Return [x, y] of the center of cell containing provided text 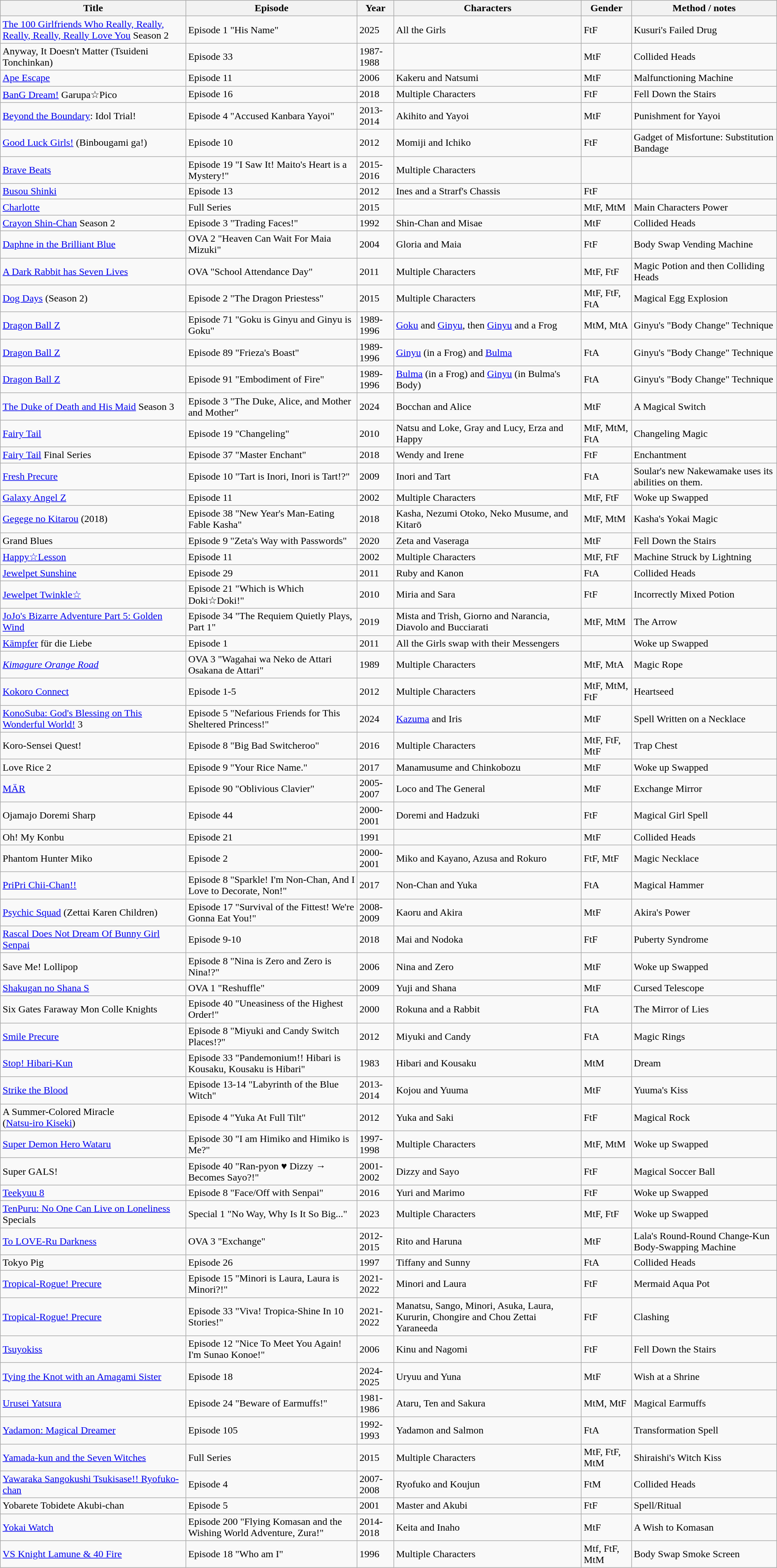
Episode 19 "I Saw It! Maito's Heart is a Mystery!" [271, 170]
Exchange Mirror [704, 788]
Enchantment [704, 455]
To LOVE-Ru Darkness [93, 1241]
Episode 5 "Nefarious Friends for This Sheltered Princess!" [271, 718]
Tokyo Pig [93, 1263]
Manatsu, Sango, Minori, Asuka, Laura, Kururin, Chongire and Chou Zettai Yaraneeda [488, 1317]
1989 [375, 664]
Cursed Telescope [704, 988]
Episode 91 "Embodiment of Fire" [271, 380]
Natsu and Loke, Gray and Lucy, Erza and Happy [488, 434]
Kokoro Connect [93, 692]
The Arrow [704, 622]
2000 [375, 1009]
Akira's Power [704, 913]
Soular's new Nakewamake uses its abilities on them. [704, 476]
Good Luck Girls! (Binbougami ga!) [93, 143]
Yuuma's Kiss [704, 1090]
Episode 3 "Trading Faces!" [271, 223]
Episode 44 [271, 816]
Special 1 "No Way, Why Is It So Big..." [271, 1214]
Characters [488, 8]
Nina and Zero [488, 967]
2001-2002 [375, 1171]
Kimagure Orange Road [93, 664]
Fairy Tail [93, 434]
Episode 8 "Face/Off with Senpai" [271, 1193]
Episode 38 "New Year's Man-Eating Fable Kasha" [271, 519]
Ataru, Ten and Sakura [488, 1404]
Episode 34 "The Requiem Quietly Plays, Part 1" [271, 622]
Ojamajo Doremi Sharp [93, 816]
MtF, MtM, FtF [606, 692]
Kasha, Nezumi Otoko, Neko Musume, and Kitarō [488, 519]
Bocchan and Alice [488, 406]
Yuka and Saki [488, 1117]
Keita and Inaho [488, 1527]
MtM, MtA [606, 326]
Tiffany and Sunny [488, 1263]
Bulma (in a Frog) and Ginyu (in Bulma's Body) [488, 380]
Teekyuu 8 [93, 1193]
Inori and Tart [488, 476]
1981-1986 [375, 1404]
Transformation Spell [704, 1430]
Episode [271, 8]
Puberty Syndrome [704, 939]
Urusei Yatsura [93, 1404]
Mista and Trish, Giorno and Narancia, Diavolo and Bucciarati [488, 622]
Punishment for Yayoi [704, 116]
Miria and Sara [488, 595]
Jewelpet Twinkle☆ [93, 595]
Ryofuko and Koujun [488, 1484]
Fairy Tail Final Series [93, 455]
Psychic Squad (Zettai Karen Children) [93, 913]
Episode 8 "Nina is Zero and Zero is Nina!?" [271, 967]
Episode 15 "Minori is Laura, Laura is Minori?!" [271, 1284]
Magical Rock [704, 1117]
BanG Dream! Garupa☆Pico [93, 94]
Ginyu (in a Frog) and Bulma [488, 352]
Body Swap Vending Machine [704, 244]
Episode 5 [271, 1506]
Episode 105 [271, 1430]
Busou Shinki [93, 191]
Method / notes [704, 8]
MtF, FtF, MtF [606, 746]
Kazuma and Iris [488, 718]
Year [375, 8]
Kakeru and Natsumi [488, 78]
Tying the Knot with an Amagami Sister [93, 1376]
TenPuru: No One Can Live on Loneliness Specials [93, 1214]
Ruby and Kanon [488, 573]
MtF, MtA [606, 664]
Episode 26 [271, 1263]
1987-1988 [375, 56]
OVA 1 "Reshuffle" [271, 988]
Episode 13 [271, 191]
Spell/Ritual [704, 1506]
Save Me! Lollipop [93, 967]
Dog Days (Season 2) [93, 298]
Anyway, It Doesn't Matter (Tsuideni Tonchinkan) [93, 56]
Dream [704, 1063]
Episode 200 "Flying Komasan and the Wishing World Adventure, Zura!" [271, 1527]
Episode 8 "Big Bad Switcheroo" [271, 746]
Magical Egg Explosion [704, 298]
MtM [606, 1063]
Episode 89 "Frieza's Boast" [271, 352]
Doremi and Hadzuki [488, 816]
Lala's Round-Round Change-Kun Body-Swapping Machine [704, 1241]
Shakugan no Shana S [93, 988]
Episode 33 "Pandemonium!! Hibari is Kousaku, Kousaku is Hibari" [271, 1063]
Brave Beats [93, 170]
2005-2007 [375, 788]
2001 [375, 1506]
Jewelpet Sunshine [93, 573]
Episode 24 "Beware of Earmuffs!" [271, 1404]
Rokuna and a Rabbit [488, 1009]
Episode 16 [271, 94]
Episode 18 [271, 1376]
Minori and Laura [488, 1284]
2019 [375, 622]
Episode 37 "Master Enchant" [271, 455]
2024-2025 [375, 1376]
Trap Chest [704, 746]
2012-2015 [375, 1241]
Yawaraka Sangokushi Tsukisase!! Ryofuko-chan [93, 1484]
2020 [375, 541]
Episode 1 [271, 643]
Changeling Magic [704, 434]
Episode 30 "I am Himiko and Himiko is Me?" [271, 1144]
Fresh Precure [93, 476]
FtM [606, 1484]
Non-Chan and Yuka [488, 885]
Wendy and Irene [488, 455]
All the Girls [488, 30]
Rascal Does Not Dream Of Bunny Girl Senpai [93, 939]
Magic Rings [704, 1036]
The Duke of Death and His Maid Season 3 [93, 406]
Episode 2 [271, 859]
Miyuki and Candy [488, 1036]
Magic Necklace [704, 859]
Yokai Watch [93, 1527]
Zeta and Vaseraga [488, 541]
The Mirror of Lies [704, 1009]
Episode 1 "His Name" [271, 30]
Shiraishi's Witch Kiss [704, 1458]
Super Demon Hero Wataru [93, 1144]
Momiji and Ichiko [488, 143]
Kojou and Yuuma [488, 1090]
Episode 21 "Which is Which Doki☆Doki!" [271, 595]
1983 [375, 1063]
Episode 40 "Ran-pyon ♥ Dizzy → Becomes Sayo?!" [271, 1171]
Kasha's Yokai Magic [704, 519]
Malfunctioning Machine [704, 78]
Magical Soccer Ball [704, 1171]
Grand Blues [93, 541]
A Dark Rabbit has Seven Lives [93, 272]
Gegege no Kitarou (2018) [93, 519]
Episode 71 "Goku is Ginyu and Ginyu is Goku" [271, 326]
Episode 33 "Viva! Tropica-Shine In 10 Stories!" [271, 1317]
Koro-Sensei Quest! [93, 746]
Mermaid Aqua Pot [704, 1284]
Kämpfer für die Liebe [93, 643]
2025 [375, 30]
Master and Akubi [488, 1506]
FtF, MtF [606, 859]
A Wish to Komasan [704, 1527]
Episode 90 "Oblivious Clavier" [271, 788]
Episode 12 "Nice To Meet You Again! I'm Sunao Konoe!" [271, 1350]
Episode 3 "The Duke, Alice, and Mother and Mother" [271, 406]
Yuri and Marimo [488, 1193]
1992 [375, 223]
Six Gates Faraway Mon Colle Knights [93, 1009]
1991 [375, 837]
Episode 9-10 [271, 939]
Yadamon and Salmon [488, 1430]
Episode 4 [271, 1484]
MtF, FtF, MtM [606, 1458]
OVA 3 "Exchange" [271, 1241]
Machine Struck by Lightning [704, 557]
Miko and Kayano, Azusa and Rokuro [488, 859]
Episode 33 [271, 56]
Yadamon: Magical Dreamer [93, 1430]
Hibari and Kousaku [488, 1063]
1997 [375, 1263]
Episode 9 "Zeta's Way with Passwords" [271, 541]
Charlotte [93, 207]
Kinu and Nagomi [488, 1350]
1992-1993 [375, 1430]
Daphne in the Brilliant Blue [93, 244]
Akihito and Yayoi [488, 116]
Stop! Hibari-Kun [93, 1063]
Beyond the Boundary: Idol Trial! [93, 116]
Main Characters Power [704, 207]
Gloria and Maia [488, 244]
Yamada-kun and the Seven Witches [93, 1458]
Magic Potion and then Colliding Heads [704, 272]
Episode 4 "Yuka At Full Tilt" [271, 1117]
Kaoru and Akira [488, 913]
Smile Precure [93, 1036]
Uryuu and Yuna [488, 1376]
VS Knight Lamune & 40 Fire [93, 1554]
Episode 29 [271, 573]
Episode 4 "Accused Kanbara Yayoi" [271, 116]
Loco and The General [488, 788]
Crayon Shin-Chan Season 2 [93, 223]
Incorrectly Mixed Potion [704, 595]
Episode 1-5 [271, 692]
MtF, MtM, FtA [606, 434]
2008-2009 [375, 913]
Episode 18 "Who am I" [271, 1554]
KonoSuba: God's Blessing on This Wonderful World! 3 [93, 718]
Galaxy Angel Z [93, 498]
A Magical Switch [704, 406]
Episode 8 "Sparkle! I'm Non-Chan, And I Love to Decorate, Non!" [271, 885]
2014-2018 [375, 1527]
Strike the Blood [93, 1090]
Heartseed [704, 692]
Love Rice 2 [93, 767]
Magical Girl Spell [704, 816]
All the Girls swap with their Messengers [488, 643]
Ines and a Strarf's Chassis [488, 191]
Episode 2 "The Dragon Priestess" [271, 298]
Body Swap Smoke Screen [704, 1554]
Spell Written on a Necklace [704, 718]
Episode 9 "Your Rice Name." [271, 767]
Episode 10 [271, 143]
Ape Escape [93, 78]
Episode 13-14 "Labyrinth of the Blue Witch" [271, 1090]
A Summer-Colored Miracle(Natsu-iro Kiseki) [93, 1117]
1996 [375, 1554]
Title [93, 8]
Wish at a Shrine [704, 1376]
Yuji and Shana [488, 988]
OVA 2 "Heaven Can Wait For Maia Mizuki" [271, 244]
JoJo's Bizarre Adventure Part 5: Golden Wind [93, 622]
Kusuri's Failed Drug [704, 30]
OVA 3 "Wagahai wa Neko de Attari Osakana de Attari" [271, 664]
Episode 17 "Survival of the Fittest! We're Gonna Eat You!" [271, 913]
Episode 21 [271, 837]
1997-1998 [375, 1144]
Clashing [704, 1317]
Episode 40 "Uneasiness of the Highest Order!" [271, 1009]
Magical Hammer [704, 885]
Mtf, FtF, MtM [606, 1554]
OVA "School Attendance Day" [271, 272]
Gadget of Misfortune: Substitution Bandage [704, 143]
Dizzy and Sayo [488, 1171]
MtF, FtF, FtA [606, 298]
Phantom Hunter Miko [93, 859]
2023 [375, 1214]
The 100 Girlfriends Who Really, Really, Really, Really, Really Love You Season 2 [93, 30]
Mai and Nodoka [488, 939]
2004 [375, 244]
Episode 10 "Tart is Inori, Inori is Tart!?" [271, 476]
Oh! My Konbu [93, 837]
2015-2016 [375, 170]
Rito and Haruna [488, 1241]
Goku and Ginyu, then Ginyu and a Frog [488, 326]
Super GALS! [93, 1171]
Happy☆Lesson [93, 557]
Tsuyokiss [93, 1350]
MtM, MtF [606, 1404]
Yobarete Tobidete Akubi-chan [93, 1506]
MÄR [93, 788]
Gender [606, 8]
PriPri Chii-Chan!! [93, 885]
Shin-Chan and Misae [488, 223]
Episode 8 "Miyuki and Candy Switch Places!?" [271, 1036]
Magic Rope [704, 664]
Magical Earmuffs [704, 1404]
Manamusume and Chinkobozu [488, 767]
Episode 19 "Changeling" [271, 434]
2007-2008 [375, 1484]
